Provide the [x, y] coordinate of the cell's center where the given text is located.  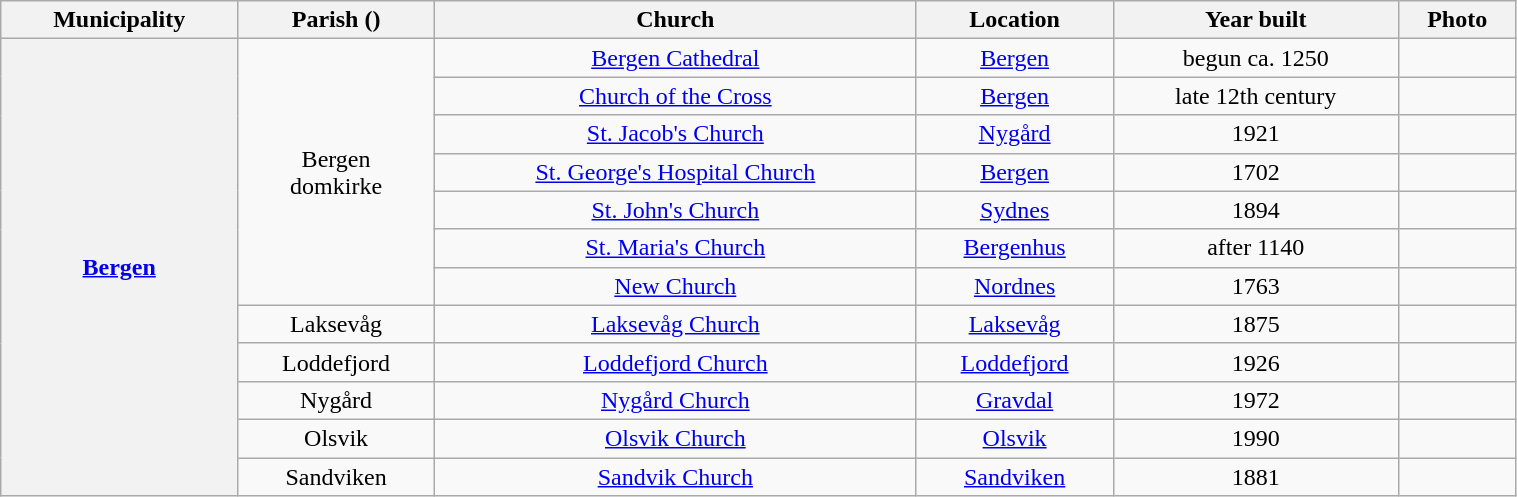
St. George's Hospital Church [676, 172]
1881 [1256, 477]
Nygård Church [676, 400]
New Church [676, 286]
after 1140 [1256, 248]
Photo [1457, 20]
1926 [1256, 362]
St. Jacob's Church [676, 134]
Year built [1256, 20]
Loddefjord Church [676, 362]
Parish () [336, 20]
Bergen Cathedral [676, 58]
Church [676, 20]
1875 [1256, 324]
Laksevåg Church [676, 324]
Bergendomkirke [336, 172]
Sandvik Church [676, 477]
1763 [1256, 286]
Sydnes [1014, 210]
Nordnes [1014, 286]
1972 [1256, 400]
Olsvik Church [676, 438]
St. John's Church [676, 210]
1894 [1256, 210]
1702 [1256, 172]
Location [1014, 20]
late 12th century [1256, 96]
Municipality [120, 20]
Church of the Cross [676, 96]
St. Maria's Church [676, 248]
1921 [1256, 134]
Gravdal [1014, 400]
Bergenhus [1014, 248]
1990 [1256, 438]
begun ca. 1250 [1256, 58]
